Locate the cell with the specified text and output its [x, y] center coordinate. 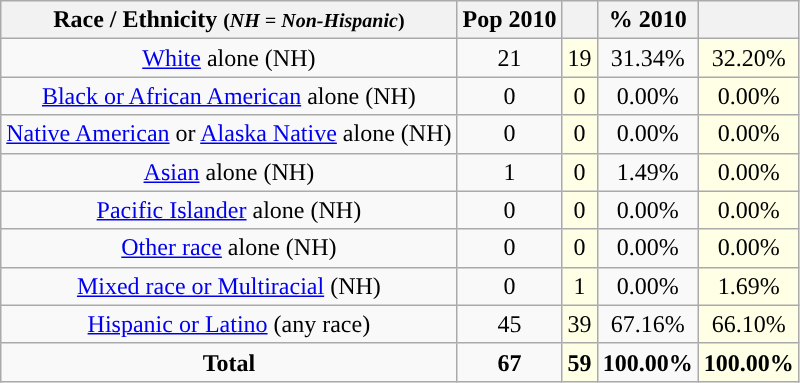
Hispanic or Latino (any race) [229, 324]
Total [229, 362]
1.49% [648, 172]
67 [510, 362]
59 [580, 362]
Asian alone (NH) [229, 172]
Other race alone (NH) [229, 248]
67.16% [648, 324]
19 [580, 58]
32.20% [748, 58]
Pacific Islander alone (NH) [229, 210]
Pop 2010 [510, 20]
31.34% [648, 58]
1.69% [748, 286]
% 2010 [648, 20]
21 [510, 58]
Race / Ethnicity (NH = Non-Hispanic) [229, 20]
Native American or Alaska Native alone (NH) [229, 134]
Mixed race or Multiracial (NH) [229, 286]
39 [580, 324]
66.10% [748, 324]
White alone (NH) [229, 58]
Black or African American alone (NH) [229, 96]
45 [510, 324]
